Pinpoint the cell where the given text exists, returning its (X, Y) midpoint coordinate. 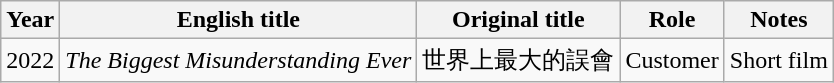
English title (238, 20)
世界上最大的誤會 (518, 60)
2022 (30, 60)
Year (30, 20)
Role (672, 20)
Customer (672, 60)
Short film (778, 60)
Original title (518, 20)
The Biggest Misunderstanding Ever (238, 60)
Notes (778, 20)
